For the text-containing cell, return its midpoint in [X, Y] coordinate format. 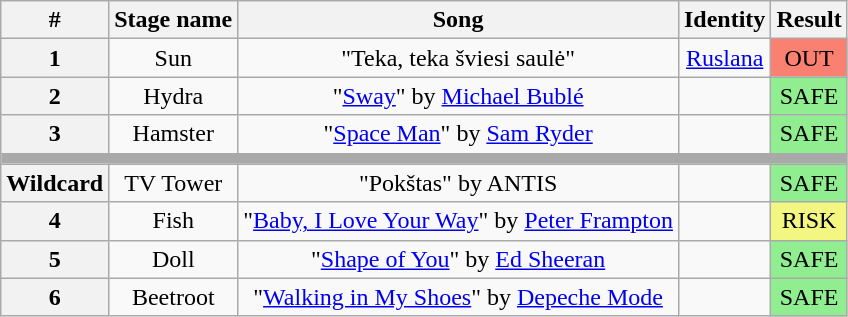
"Walking in My Shoes" by Depeche Mode [458, 297]
Song [458, 20]
"Teka, teka šviesi saulė" [458, 58]
TV Tower [174, 183]
6 [55, 297]
OUT [809, 58]
RISK [809, 221]
Stage name [174, 20]
Ruslana [724, 58]
"Pokštas" by ANTIS [458, 183]
Fish [174, 221]
"Baby, I Love Your Way" by Peter Frampton [458, 221]
"Sway" by Michael Bublé [458, 96]
Beetroot [174, 297]
# [55, 20]
2 [55, 96]
Result [809, 20]
Wildcard [55, 183]
Doll [174, 259]
5 [55, 259]
Hamster [174, 134]
3 [55, 134]
4 [55, 221]
"Space Man" by Sam Ryder [458, 134]
Hydra [174, 96]
1 [55, 58]
Identity [724, 20]
"Shape of You" by Ed Sheeran [458, 259]
Sun [174, 58]
